Return [X, Y] of the center of cell containing provided text 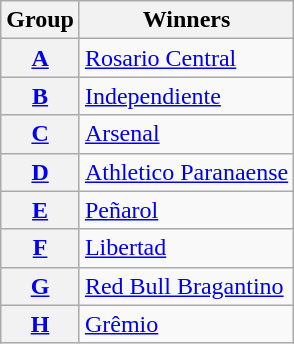
C [40, 134]
Grêmio [186, 324]
F [40, 248]
Peñarol [186, 210]
Libertad [186, 248]
Group [40, 20]
Rosario Central [186, 58]
E [40, 210]
Winners [186, 20]
Athletico Paranaense [186, 172]
Independiente [186, 96]
Arsenal [186, 134]
H [40, 324]
B [40, 96]
G [40, 286]
D [40, 172]
Red Bull Bragantino [186, 286]
A [40, 58]
